Identify which cell holds the provided text, then report its [X, Y] central coordinate. 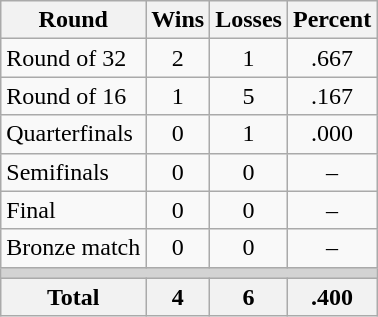
Round of 16 [74, 96]
Losses [249, 20]
Quarterfinals [74, 134]
4 [178, 297]
Percent [332, 20]
5 [249, 96]
Round [74, 20]
.667 [332, 58]
Round of 32 [74, 58]
.400 [332, 297]
.000 [332, 134]
Total [74, 297]
6 [249, 297]
Semifinals [74, 172]
Bronze match [74, 248]
.167 [332, 96]
Final [74, 210]
Wins [178, 20]
2 [178, 58]
